Search for the cell housing the specified text and yield its (x, y) center coordinate. 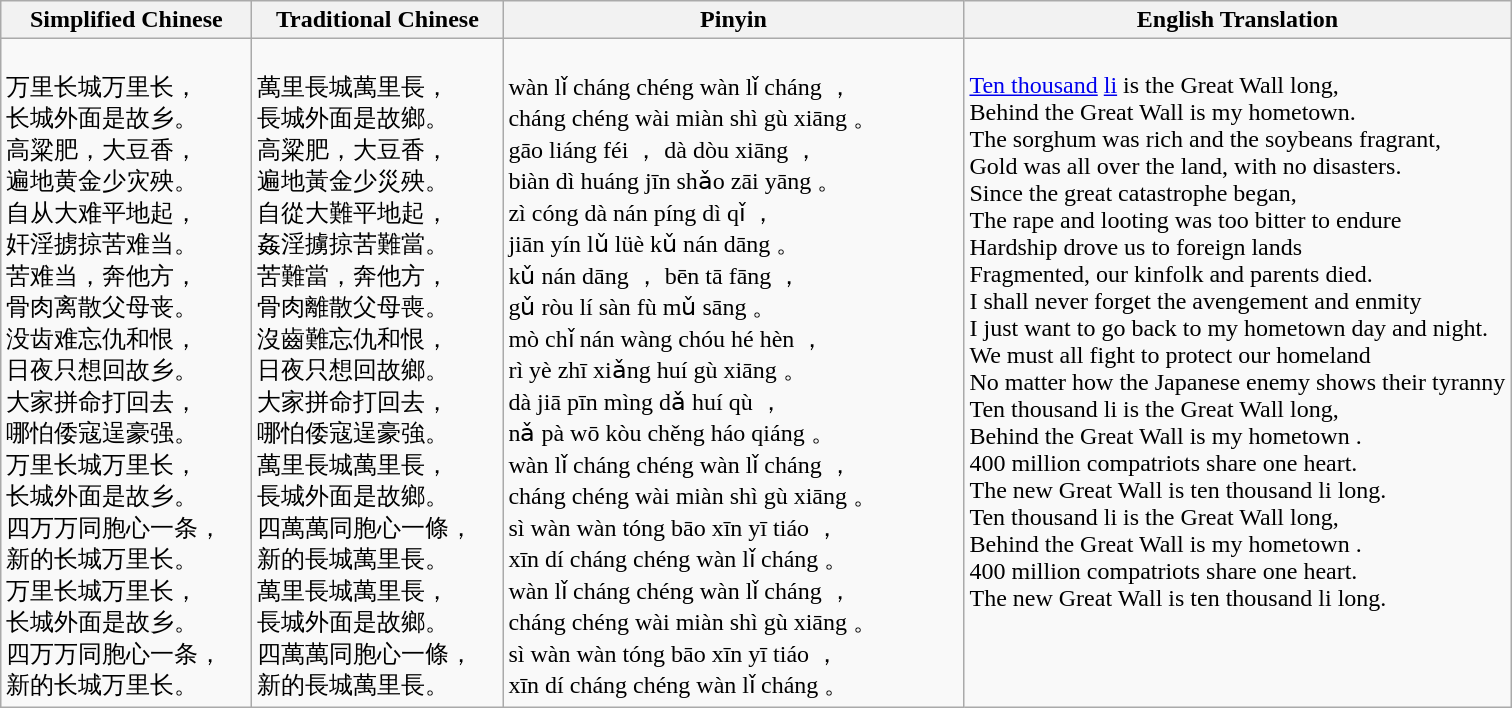
English Translation (1238, 20)
Traditional Chinese (378, 20)
Simplified Chinese (126, 20)
Pinyin (734, 20)
